Return [X, Y] of the center of cell containing provided text 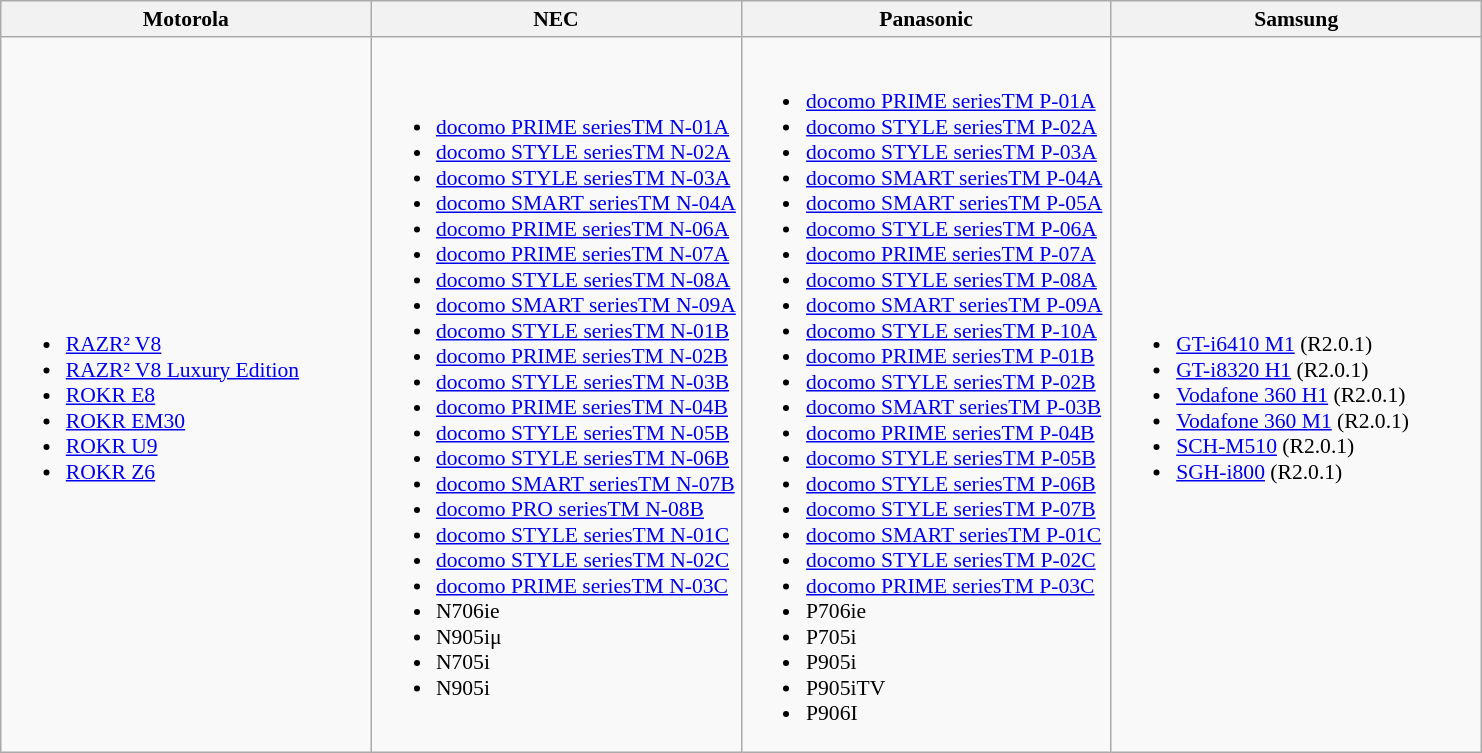
Panasonic [926, 19]
RAZR² V8RAZR² V8 Luxury EditionROKR E8ROKR EM30ROKR U9ROKR Z6 [186, 395]
Motorola [186, 19]
Samsung [1296, 19]
GT-i6410 M1 (R2.0.1)GT-i8320 H1 (R2.0.1)Vodafone 360 H1 (R2.0.1)Vodafone 360 M1 (R2.0.1)SCH-M510 (R2.0.1)SGH-i800 (R2.0.1) [1296, 395]
NEC [556, 19]
